Determine the (x, y) coordinate at the center of the cell enclosing the given text.  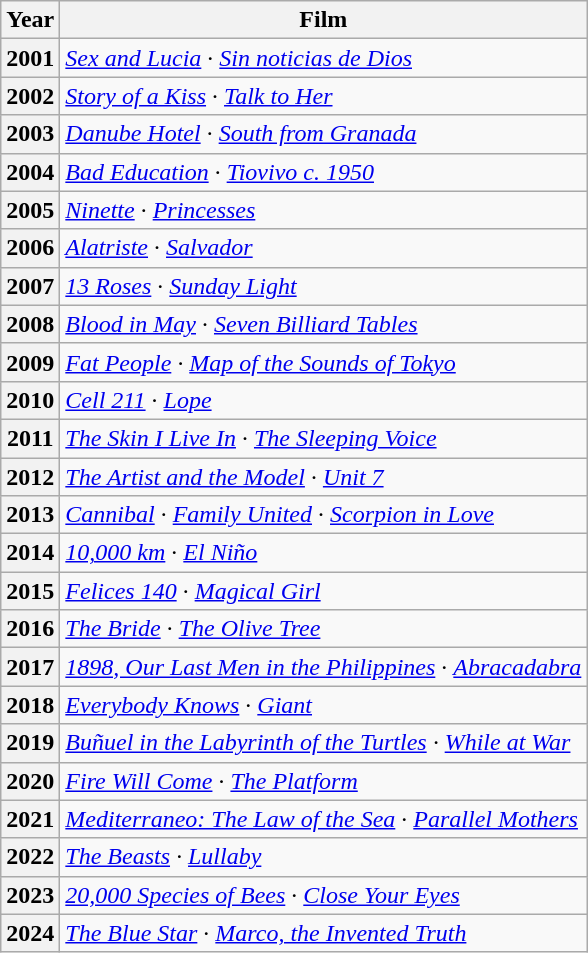
Everybody Knows · Giant (324, 705)
13 Roses · Sunday Light (324, 286)
Cannibal · Family United · Scorpion in Love (324, 515)
Blood in May · Seven Billiard Tables (324, 324)
Buñuel in the Labyrinth of the Turtles · While at War (324, 743)
2009 (30, 362)
2017 (30, 667)
Fat People · Map of the Sounds of Tokyo (324, 362)
Danube Hotel · South from Granada (324, 134)
Fire Will Come · The Platform (324, 781)
2024 (30, 933)
2022 (30, 857)
2016 (30, 629)
2005 (30, 210)
2001 (30, 58)
2008 (30, 324)
2006 (30, 248)
2014 (30, 553)
Film (324, 20)
20,000 Species of Bees · Close Your Eyes (324, 895)
Bad Education · Tiovivo c. 1950 (324, 172)
2013 (30, 515)
2010 (30, 400)
2020 (30, 781)
Year (30, 20)
2007 (30, 286)
The Bride · The Olive Tree (324, 629)
Felices 140 · Magical Girl (324, 591)
2023 (30, 895)
Alatriste · Salvador (324, 248)
2003 (30, 134)
The Beasts · Lullaby (324, 857)
The Blue Star · Marco, the Invented Truth (324, 933)
Ninette · Princesses (324, 210)
The Artist and the Model · Unit 7 (324, 477)
2018 (30, 705)
2011 (30, 438)
2015 (30, 591)
2002 (30, 96)
Story of a Kiss · Talk to Her (324, 96)
2019 (30, 743)
Mediterraneo: The Law of the Sea · Parallel Mothers (324, 819)
10,000 km · El Niño (324, 553)
2021 (30, 819)
2004 (30, 172)
2012 (30, 477)
Sex and Lucia · Sin noticias de Dios (324, 58)
1898, Our Last Men in the Philippines · Abracadabra (324, 667)
Cell 211 · Lope (324, 400)
The Skin I Live In · The Sleeping Voice (324, 438)
